Capture the cell that displays the provided text and extract its [X, Y] central coordinate. 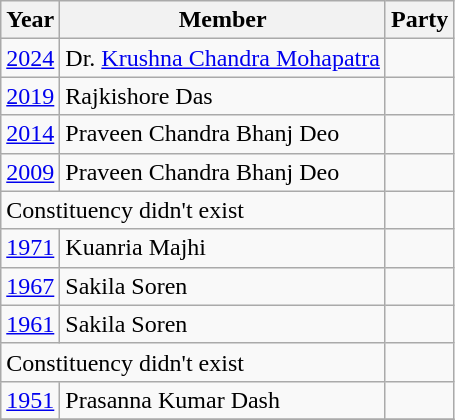
1971 [30, 248]
1967 [30, 286]
Party [419, 20]
Kuanria Majhi [223, 248]
Rajkishore Das [223, 96]
Year [30, 20]
2019 [30, 96]
Member [223, 20]
2009 [30, 172]
1951 [30, 400]
1961 [30, 324]
Prasanna Kumar Dash [223, 400]
2014 [30, 134]
2024 [30, 58]
Dr. Krushna Chandra Mohapatra [223, 58]
